Provide the [X, Y] coordinate of the cell's center where the given text is located.  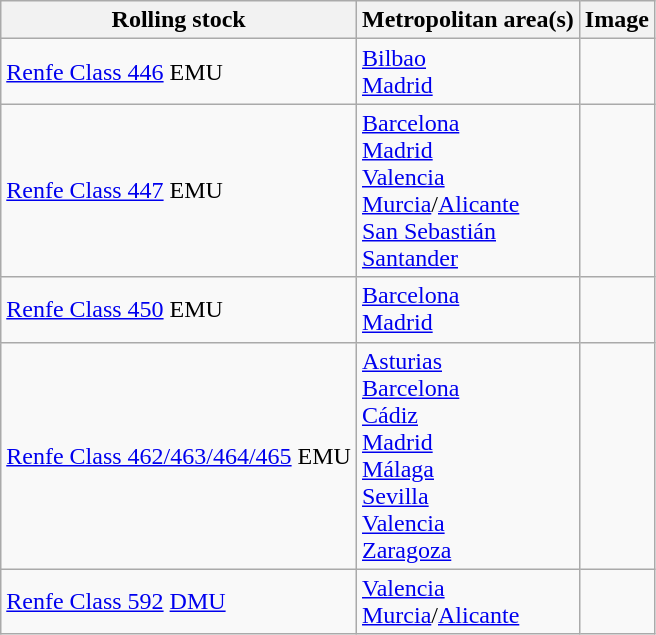
AsturiasBarcelonaCádizMadridMálagaSevillaValenciaZaragoza [468, 456]
BarcelonaMadrid [468, 310]
ValenciaMurcia/Alicante [468, 602]
Renfe Class 446 EMU [179, 72]
Renfe Class 447 EMU [179, 190]
Metropolitan area(s) [468, 20]
Rolling stock [179, 20]
Renfe Class 462/463/464/465 EMU [179, 456]
BilbaoMadrid [468, 72]
Renfe Class 450 EMU [179, 310]
Image [616, 20]
Renfe Class 592 DMU [179, 602]
Barcelona MadridValenciaMurcia/AlicanteSan SebastiánSantander [468, 190]
